Detect which cell encompasses the target text, then output its (X, Y) center coordinate. 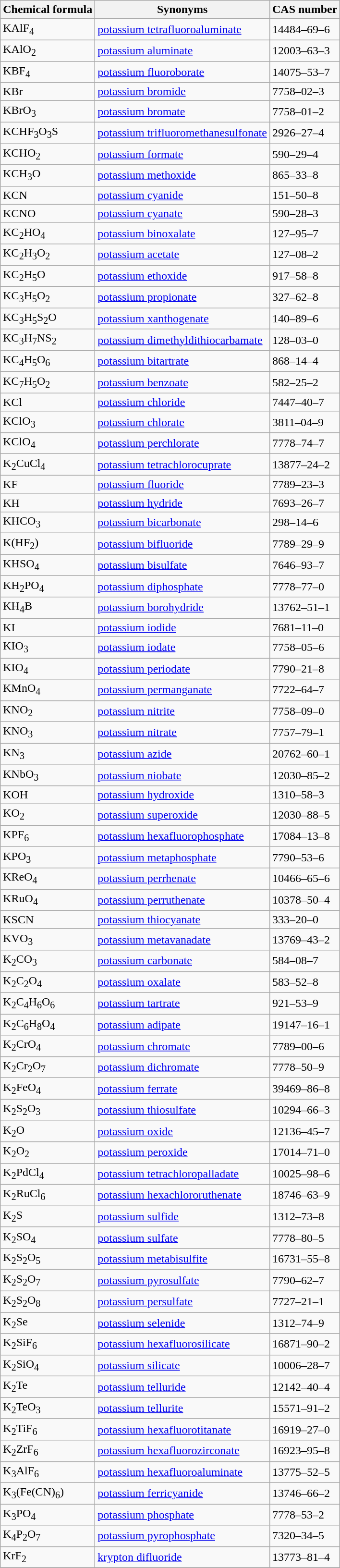
potassium pyrosulfate (182, 1280)
potassium sulfate (182, 1237)
13762–51–1 (304, 608)
potassium bifluoride (182, 544)
potassium permanganate (182, 690)
potassium carbonate (182, 961)
K2SiF6 (48, 1344)
917–58–8 (304, 276)
KH2PO4 (48, 586)
3811–04–9 (304, 422)
921–53–9 (304, 1003)
12030–88–5 (304, 815)
K2O (48, 1131)
K2SiO4 (48, 1365)
potassium hexafluorotitanate (182, 1429)
KPF6 (48, 836)
7778–77–0 (304, 586)
potassium thiosulfate (182, 1110)
KH (48, 502)
potassium nitrate (182, 733)
13769–43–2 (304, 939)
potassium azide (182, 754)
potassium chloride (182, 402)
10378–50–4 (304, 900)
KBr (48, 92)
12136–45–7 (304, 1131)
7758–01–2 (304, 111)
868–14–4 (304, 361)
K3(Fe(CN)6) (48, 1493)
7758–09–0 (304, 711)
12142–40–4 (304, 1387)
10006–28–7 (304, 1365)
KOH (48, 795)
potassium superoxide (182, 815)
potassium fluoride (182, 484)
potassium xanthogenate (182, 318)
KNO2 (48, 711)
CAS number (304, 10)
K2Se (48, 1323)
KCH3O (48, 175)
7320–34–5 (304, 1536)
7778–53–2 (304, 1515)
krypton difluoride (182, 1557)
KC3H5O2 (48, 297)
K2Cr2O7 (48, 1067)
KSCN (48, 919)
7789–00–6 (304, 1046)
590–28–3 (304, 213)
K2CuCl4 (48, 465)
K2Te (48, 1387)
K2C6H8O4 (48, 1025)
KH4B (48, 608)
potassium propionate (182, 297)
KC2HO4 (48, 233)
128–03–0 (304, 340)
potassium nitrite (182, 711)
298–14–6 (304, 522)
KNO3 (48, 733)
potassium bisulfate (182, 565)
17014–71–0 (304, 1152)
potassium fluoroborate (182, 72)
potassium chromate (182, 1046)
potassium tetrachloropalladate (182, 1174)
KCN (48, 195)
K3PO4 (48, 1515)
K2SO4 (48, 1237)
582–25–2 (304, 382)
7646–93–7 (304, 565)
KIO3 (48, 647)
potassium perruthenate (182, 900)
potassium iodate (182, 647)
KI (48, 627)
KCHO2 (48, 154)
K2CO3 (48, 961)
KO2 (48, 815)
potassium methoxide (182, 175)
potassium phosphate (182, 1515)
potassium thiocyanate (182, 919)
1312–74–9 (304, 1323)
7681–11–0 (304, 627)
K2S2O8 (48, 1301)
potassium acetate (182, 255)
14075–53–7 (304, 72)
potassium dichromate (182, 1067)
potassium hexachlororuthenate (182, 1195)
K2PdCl4 (48, 1174)
K(HF2) (48, 544)
potassium hexafluorozirconate (182, 1451)
7758–02–3 (304, 92)
potassium hydride (182, 502)
potassium diphosphate (182, 586)
12030–85–2 (304, 775)
7778–74–7 (304, 443)
potassium tetrafluoroaluminate (182, 29)
333–20–0 (304, 919)
Chemical formula (48, 10)
16731–55–8 (304, 1259)
K2C4H6O6 (48, 1003)
17084–13–8 (304, 836)
potassium dimethyldithiocarbamate (182, 340)
potassium ferrate (182, 1089)
K2TiF6 (48, 1429)
potassium telluride (182, 1387)
KrF2 (48, 1557)
potassium hexafluorophosphate (182, 836)
potassium bitartrate (182, 361)
18746–63–9 (304, 1195)
potassium tartrate (182, 1003)
K2CrO4 (48, 1046)
KC3H7NS2 (48, 340)
potassium tellurite (182, 1408)
151–50–8 (304, 195)
potassium metaphosphate (182, 857)
KClO4 (48, 443)
20762–60–1 (304, 754)
16919–27–0 (304, 1429)
10466–65–6 (304, 879)
13773–81–4 (304, 1557)
590–29–4 (304, 154)
584–08–7 (304, 961)
KBrO3 (48, 111)
13877–24–2 (304, 465)
16923–95–8 (304, 1451)
KC7H5O2 (48, 382)
potassium sulfide (182, 1216)
potassium aluminate (182, 50)
865–33–8 (304, 175)
7447–40–7 (304, 402)
127–95–7 (304, 233)
KNbO3 (48, 775)
potassium borohydride (182, 608)
potassium hydroxide (182, 795)
potassium iodide (182, 627)
potassium perchlorate (182, 443)
potassium ethoxide (182, 276)
13746–66–2 (304, 1493)
KF (48, 484)
127–08–2 (304, 255)
KN3 (48, 754)
2926–27–4 (304, 133)
KPO3 (48, 857)
potassium ferricyanide (182, 1493)
potassium perrhenate (182, 879)
1310–58–3 (304, 795)
7789–29–9 (304, 544)
10025–98–6 (304, 1174)
1312–73–8 (304, 1216)
39469–86–8 (304, 1089)
K2O2 (48, 1152)
7789–23–3 (304, 484)
potassium cyanide (182, 195)
14484–69–6 (304, 29)
KAlF4 (48, 29)
Synonyms (182, 10)
16871–90–2 (304, 1344)
7790–62–7 (304, 1280)
potassium cyanate (182, 213)
KC2H5O (48, 276)
KHCO3 (48, 522)
7778–80–5 (304, 1237)
7758–05–6 (304, 647)
potassium pyrophosphate (182, 1536)
K4P2O7 (48, 1536)
potassium peroxide (182, 1152)
potassium hexafluoroaluminate (182, 1472)
7727–21–1 (304, 1301)
potassium formate (182, 154)
K2S2O3 (48, 1110)
7790–21–8 (304, 669)
K2S2O7 (48, 1280)
potassium oxalate (182, 982)
potassium adipate (182, 1025)
potassium persulfate (182, 1301)
KBF4 (48, 72)
7778–50–9 (304, 1067)
KAlO2 (48, 50)
potassium benzoate (182, 382)
7693–26–7 (304, 502)
KCNO (48, 213)
KIO4 (48, 669)
12003–63–3 (304, 50)
K2S2O5 (48, 1259)
7790–53–6 (304, 857)
KMnO4 (48, 690)
K3AlF6 (48, 1472)
potassium tetrachlorocuprate (182, 465)
potassium chlorate (182, 422)
potassium bicarbonate (182, 522)
K2ZrF6 (48, 1451)
potassium oxide (182, 1131)
potassium silicate (182, 1365)
13775–52–5 (304, 1472)
K2FeO4 (48, 1089)
10294–66–3 (304, 1110)
potassium metabisulfite (182, 1259)
583–52–8 (304, 982)
K2RuCl6 (48, 1195)
KC2H3O2 (48, 255)
KCl (48, 402)
potassium bromate (182, 111)
potassium hexafluorosilicate (182, 1344)
327–62–8 (304, 297)
potassium metavanadate (182, 939)
potassium binoxalate (182, 233)
KRuO4 (48, 900)
KClO3 (48, 422)
KVO3 (48, 939)
potassium periodate (182, 669)
7757–79–1 (304, 733)
19147–16–1 (304, 1025)
K2C2O4 (48, 982)
7722–64–7 (304, 690)
KReO4 (48, 879)
K2TeO3 (48, 1408)
KC4H5O6 (48, 361)
potassium selenide (182, 1323)
potassium trifluoromethanesulfonate (182, 133)
15571–91–2 (304, 1408)
K2S (48, 1216)
KHSO4 (48, 565)
potassium bromide (182, 92)
140–89–6 (304, 318)
KC3H5S2O (48, 318)
KCHF3O3S (48, 133)
potassium niobate (182, 775)
